Return the [X, Y] coordinate for the center point of the cell that contains the specified text.  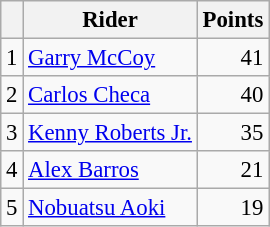
1 [12, 58]
Points [232, 20]
41 [232, 58]
Garry McCoy [110, 58]
2 [12, 95]
5 [12, 208]
Rider [110, 20]
Nobuatsu Aoki [110, 208]
35 [232, 133]
21 [232, 170]
Kenny Roberts Jr. [110, 133]
3 [12, 133]
Carlos Checa [110, 95]
4 [12, 170]
19 [232, 208]
Alex Barros [110, 170]
40 [232, 95]
